Pinpoint the cell where the given text exists, returning its [X, Y] midpoint coordinate. 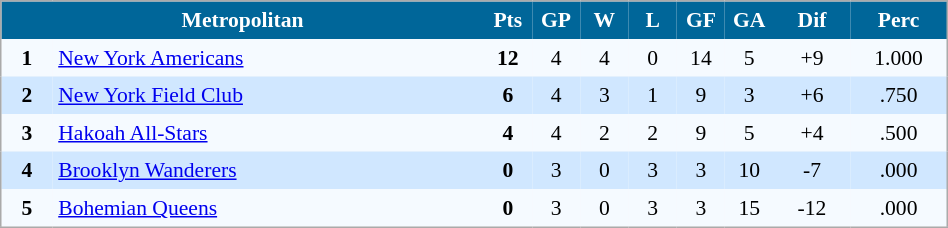
Metropolitan [242, 20]
.750 [900, 95]
Dif [812, 20]
GF [701, 20]
1.000 [900, 58]
GA [749, 20]
GP [556, 20]
15 [749, 208]
Brooklyn Wanderers [268, 171]
L [652, 20]
+4 [812, 133]
New York Field Club [268, 95]
+9 [812, 58]
.500 [900, 133]
Bohemian Queens [268, 208]
New York Americans [268, 58]
14 [701, 58]
12 [508, 58]
+6 [812, 95]
-12 [812, 208]
Hakoah All-Stars [268, 133]
W [604, 20]
Pts [508, 20]
6 [508, 95]
-7 [812, 171]
Perc [900, 20]
10 [749, 171]
